Output the (X, Y) coordinate of the center of the cell containing the given text.  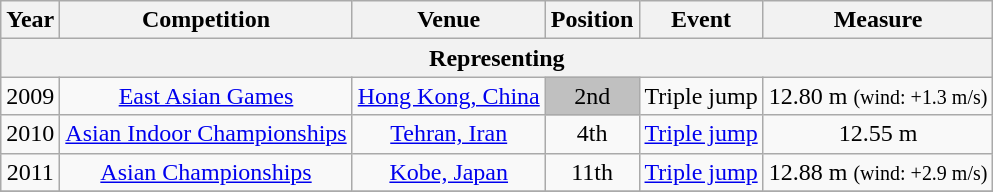
Position (592, 20)
Hong Kong, China (448, 96)
12.55 m (878, 134)
12.80 m (wind: +1.3 m/s) (878, 96)
East Asian Games (206, 96)
Competition (206, 20)
Venue (448, 20)
Measure (878, 20)
2011 (30, 172)
Event (701, 20)
Asian Indoor Championships (206, 134)
11th (592, 172)
2010 (30, 134)
Asian Championships (206, 172)
2nd (592, 96)
Kobe, Japan (448, 172)
4th (592, 134)
2009 (30, 96)
Tehran, Iran (448, 134)
Year (30, 20)
12.88 m (wind: +2.9 m/s) (878, 172)
Representing (497, 58)
